Provide the (x, y) coordinate of the cell's center where the given text is located.  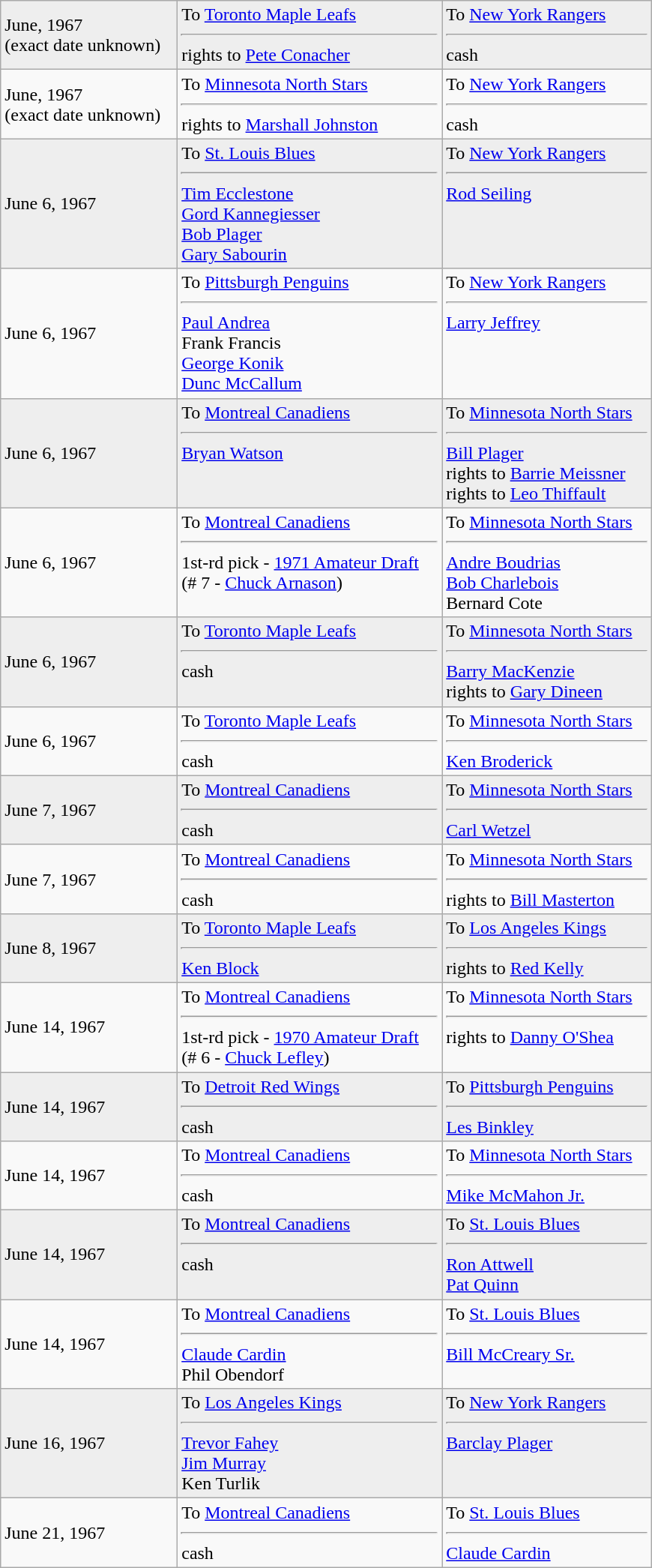
To Pittsburgh PenguinsPaul AndreaFrank FrancisGeorge KonikDunc McCallum (310, 333)
To New York Rangers Rod Seiling (547, 204)
To Montreal Canadiens1st-rd pick - 1970 Amateur Draft(# 6 - Chuck Lefley) (310, 1027)
To Minnesota North StarsBarry MacKenzierights to Gary Dineen (547, 661)
To St. Louis BluesBill McCreary Sr. (547, 1344)
To Montreal Canadiens1st-rd pick - 1971 Amateur Draft(# 7 - Chuck Arnason) (310, 562)
To Minnesota North StarsBill Plagerrights to Barrie Meissnerrights to Leo Thiffault (547, 453)
To Montreal CanadiensClaude CardinPhil Obendorf (310, 1344)
To St. Louis BluesTim EcclestoneGord KannegiesserBob PlagerGary Sabourin (310, 204)
To Detroit Red Wingscash (310, 1107)
June 8, 1967 (89, 948)
To New York RangersBarclay Plager (547, 1444)
June 16, 1967 (89, 1444)
To Toronto Maple LeafsKen Block (310, 948)
To Pittsburgh PenguinsLes Binkley (547, 1107)
To Montreal CanadiensBryan Watson (310, 453)
To Minnesota North StarsCarl Wetzel (547, 810)
To St. Louis BluesRon AttwellPat Quinn (547, 1255)
To Minnesota North Starsrights to Danny O'Shea (547, 1027)
To Minnesota North Starsrights to Bill Masterton (547, 879)
To Los Angeles Kingsrights to Red Kelly (547, 948)
To Minnesota North StarsAndre BoudriasBob CharleboisBernard Cote (547, 562)
June 21, 1967 (89, 1533)
To Minnesota North StarsKen Broderick (547, 741)
To St. Louis BluesClaude Cardin (547, 1533)
To Minnesota North Starsrights to Marshall Johnston (310, 104)
To Toronto Maple Leafsrights to Pete Conacher (310, 35)
To New York RangersLarry Jeffrey (547, 333)
To Los Angeles KingsTrevor FaheyJim MurrayKen Turlik (310, 1444)
To Minnesota North Stars Mike McMahon Jr. (547, 1176)
